For the text-containing cell, return its midpoint in [x, y] coordinate format. 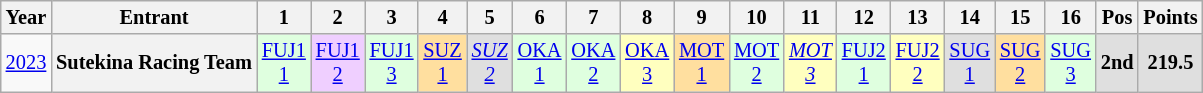
6 [540, 17]
5 [490, 17]
15 [1020, 17]
Entrant [154, 17]
4 [442, 17]
FUJ11 [284, 63]
MOT2 [756, 63]
11 [810, 17]
219.5 [1170, 63]
Points [1170, 17]
MOT1 [702, 63]
Sutekina Racing Team [154, 63]
8 [647, 17]
14 [969, 17]
FUJ13 [392, 63]
9 [702, 17]
3 [392, 17]
13 [918, 17]
7 [593, 17]
Year [26, 17]
10 [756, 17]
2023 [26, 63]
OKA3 [647, 63]
SUZ2 [490, 63]
FUJ21 [864, 63]
SUG2 [1020, 63]
OKA1 [540, 63]
SUG3 [1070, 63]
2nd [1118, 63]
12 [864, 17]
FUJ22 [918, 63]
Pos [1118, 17]
16 [1070, 17]
SUG1 [969, 63]
1 [284, 17]
FUJ12 [338, 63]
OKA2 [593, 63]
2 [338, 17]
MOT3 [810, 63]
SUZ1 [442, 63]
